Capture the cell that displays the provided text and extract its (X, Y) central coordinate. 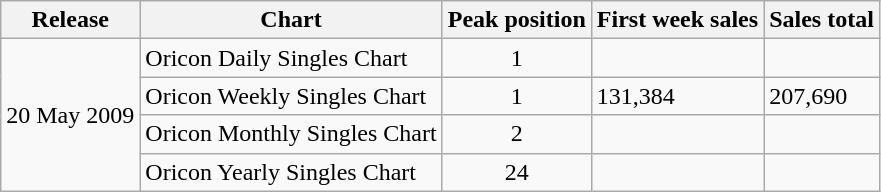
Oricon Yearly Singles Chart (291, 172)
24 (516, 172)
20 May 2009 (70, 115)
Oricon Daily Singles Chart (291, 58)
131,384 (677, 96)
Oricon Monthly Singles Chart (291, 134)
207,690 (822, 96)
Peak position (516, 20)
Chart (291, 20)
First week sales (677, 20)
Sales total (822, 20)
Oricon Weekly Singles Chart (291, 96)
Release (70, 20)
2 (516, 134)
